From the cell containing the given text, extract its center point as [X, Y] coordinate. 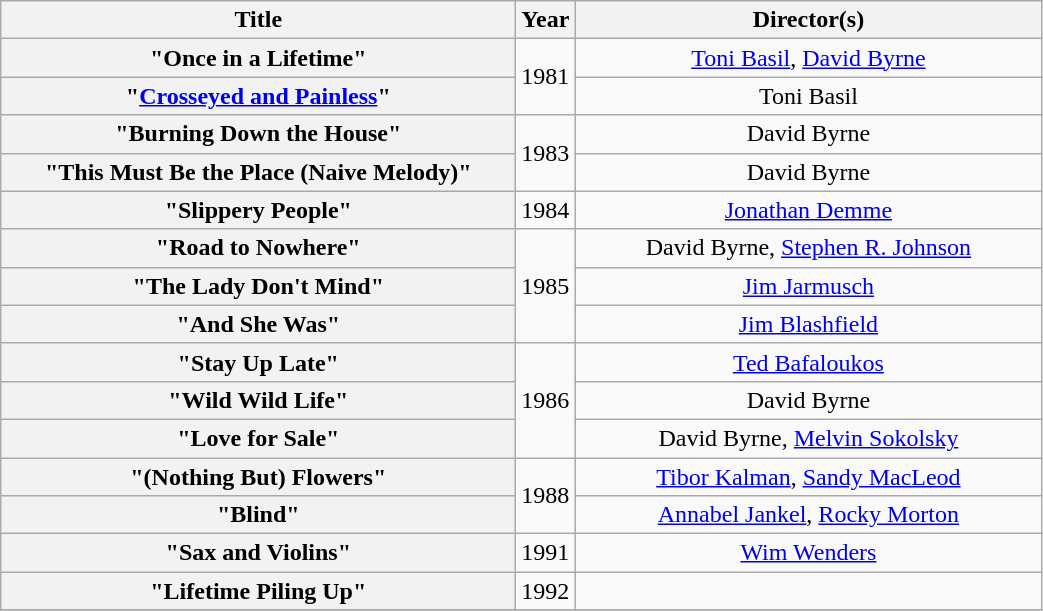
David Byrne, Stephen R. Johnson [808, 248]
Ted Bafaloukos [808, 362]
"Stay Up Late" [258, 362]
1983 [546, 153]
"Crosseyed and Painless" [258, 96]
"This Must Be the Place (Naive Melody)" [258, 172]
"Blind" [258, 515]
Jonathan Demme [808, 210]
1986 [546, 400]
"Once in a Lifetime" [258, 58]
"(Nothing But) Flowers" [258, 477]
Title [258, 20]
"Love for Sale" [258, 438]
Annabel Jankel, Rocky Morton [808, 515]
Jim Jarmusch [808, 286]
"Lifetime Piling Up" [258, 591]
1981 [546, 77]
1984 [546, 210]
1991 [546, 553]
"Burning Down the House" [258, 134]
1988 [546, 496]
"Sax and Violins" [258, 553]
Toni Basil, David Byrne [808, 58]
1985 [546, 286]
"The Lady Don't Mind" [258, 286]
"Wild Wild Life" [258, 400]
Director(s) [808, 20]
Year [546, 20]
Jim Blashfield [808, 324]
Toni Basil [808, 96]
David Byrne, Melvin Sokolsky [808, 438]
"And She Was" [258, 324]
"Road to Nowhere" [258, 248]
1992 [546, 591]
Wim Wenders [808, 553]
"Slippery People" [258, 210]
Tibor Kalman, Sandy MacLeod [808, 477]
